Search for the cell housing the specified text and yield its (x, y) center coordinate. 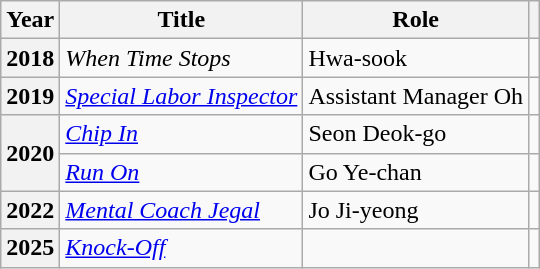
Knock-Off (182, 248)
Role (416, 20)
Hwa-sook (416, 58)
Year (30, 20)
2020 (30, 153)
2022 (30, 210)
Jo Ji-yeong (416, 210)
Run On (182, 172)
2025 (30, 248)
Special Labor Inspector (182, 96)
2018 (30, 58)
Mental Coach Jegal (182, 210)
Assistant Manager Oh (416, 96)
Chip In (182, 134)
Seon Deok-go (416, 134)
2019 (30, 96)
Title (182, 20)
Go Ye-chan (416, 172)
When Time Stops (182, 58)
